From the cell containing the given text, extract its center point as [X, Y] coordinate. 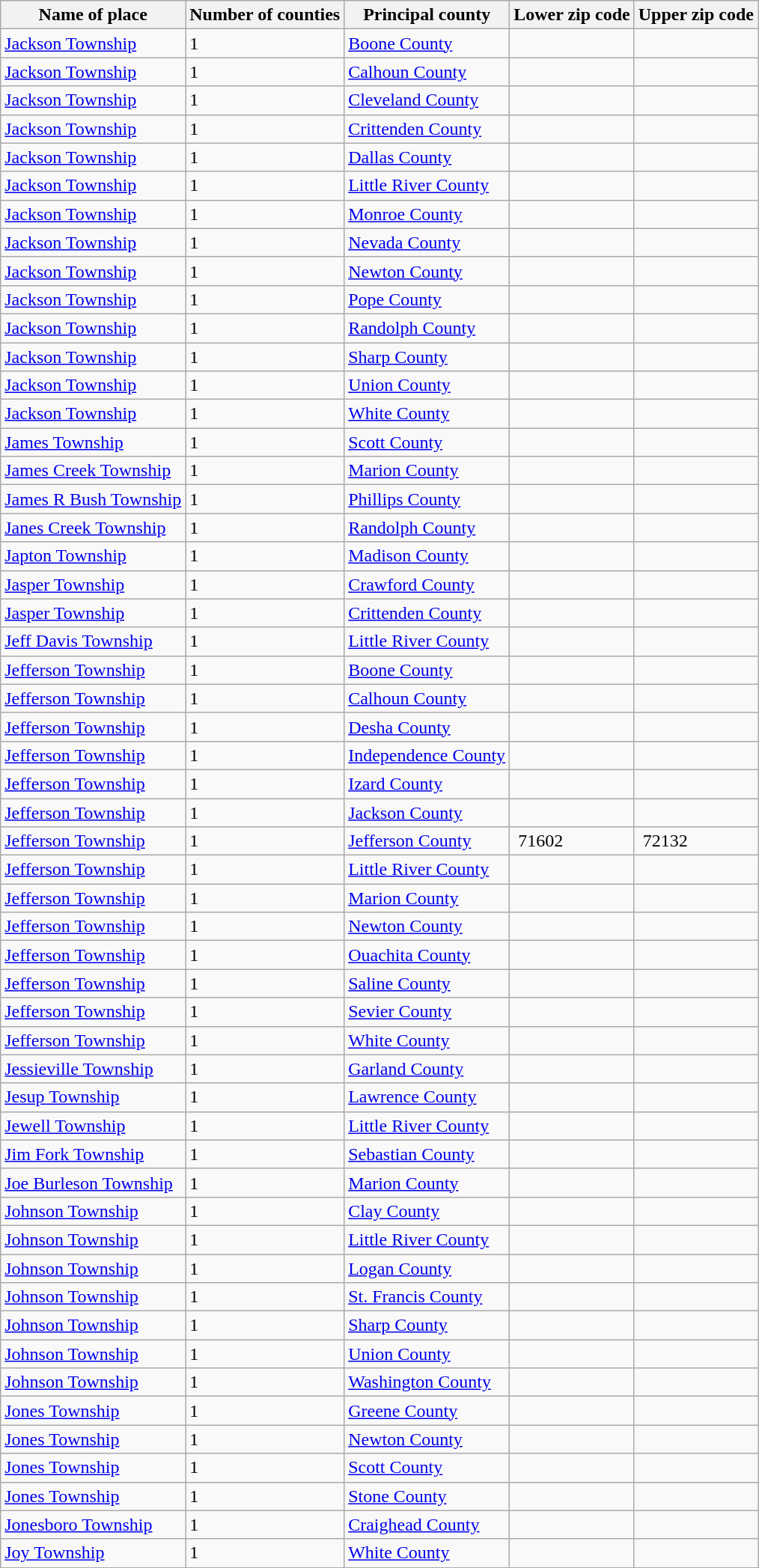
Sevier County [427, 1012]
Clay County [427, 1211]
Name of place [93, 15]
Lawrence County [427, 1097]
Ouachita County [427, 955]
St. Francis County [427, 1297]
Nevada County [427, 242]
Logan County [427, 1269]
Jessieville Township [93, 1069]
James Creek Township [93, 471]
Stone County [427, 1496]
Madison County [427, 556]
Jonesboro Township [93, 1525]
Crawford County [427, 585]
Pope County [427, 299]
Desha County [427, 727]
Independence County [427, 755]
Dallas County [427, 157]
72132 [696, 841]
Janes Creek Township [93, 528]
Jefferson County [427, 841]
Upper zip code [696, 15]
Craighead County [427, 1525]
Jesup Township [93, 1097]
Izard County [427, 784]
Sebastian County [427, 1154]
Phillips County [427, 499]
Jeff Davis Township [93, 641]
Joe Burleson Township [93, 1183]
Number of counties [265, 15]
Principal county [427, 15]
Jackson County [427, 812]
Japton Township [93, 556]
Jim Fork Township [93, 1154]
Lower zip code [572, 15]
Greene County [427, 1411]
James Township [93, 442]
Garland County [427, 1069]
Cleveland County [427, 100]
71602 [572, 841]
Saline County [427, 983]
Monroe County [427, 214]
James R Bush Township [93, 499]
Washington County [427, 1382]
Joy Township [93, 1553]
Jewell Township [93, 1126]
